Scan for the cell matching the given text and deliver its (X, Y) coordinate at center. 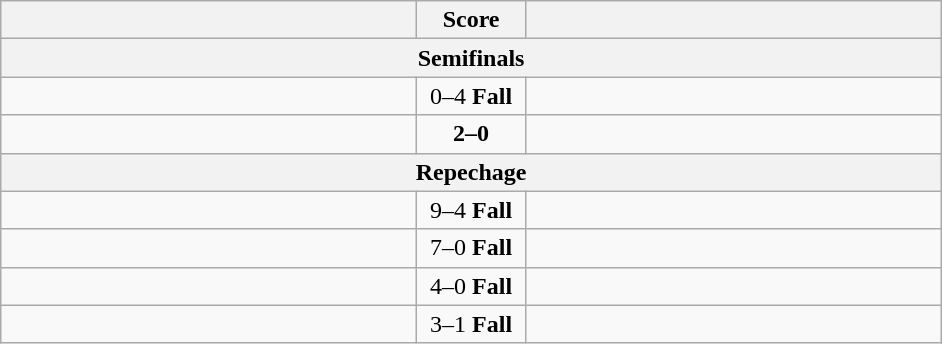
Semifinals (472, 58)
Score (472, 20)
2–0 (472, 134)
3–1 Fall (472, 324)
7–0 Fall (472, 248)
9–4 Fall (472, 210)
0–4 Fall (472, 96)
4–0 Fall (472, 286)
Repechage (472, 172)
